Provide the (x, y) coordinate of the cell's center where the given text is located.  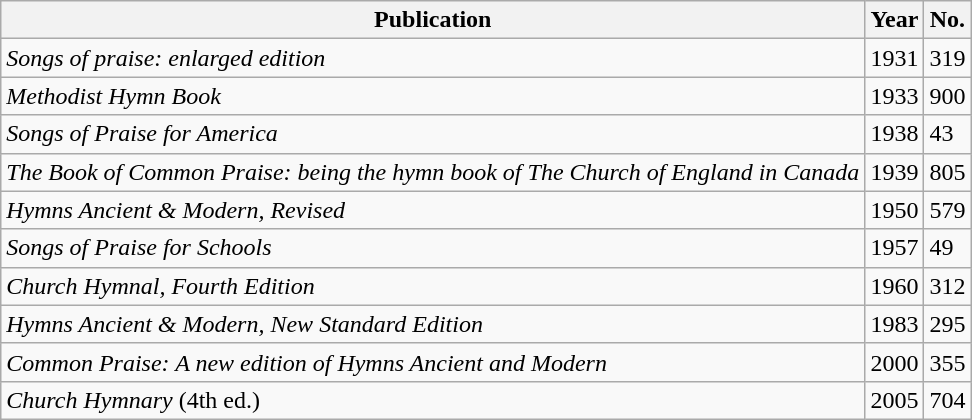
355 (948, 362)
43 (948, 134)
1938 (894, 134)
1983 (894, 324)
Church Hymnary (4th ed.) (433, 400)
1931 (894, 58)
1939 (894, 172)
2005 (894, 400)
805 (948, 172)
579 (948, 210)
Publication (433, 20)
No. (948, 20)
Methodist Hymn Book (433, 96)
1957 (894, 248)
295 (948, 324)
Church Hymnal, Fourth Edition (433, 286)
The Book of Common Praise: being the hymn book of The Church of England in Canada (433, 172)
704 (948, 400)
Common Praise: A new edition of Hymns Ancient and Modern (433, 362)
Songs of Praise for Schools (433, 248)
1960 (894, 286)
900 (948, 96)
319 (948, 58)
Songs of praise: enlarged edition (433, 58)
2000 (894, 362)
49 (948, 248)
312 (948, 286)
1950 (894, 210)
1933 (894, 96)
Hymns Ancient & Modern, Revised (433, 210)
Songs of Praise for America (433, 134)
Year (894, 20)
Hymns Ancient & Modern, New Standard Edition (433, 324)
